Scan for the cell matching the given text and deliver its (X, Y) coordinate at center. 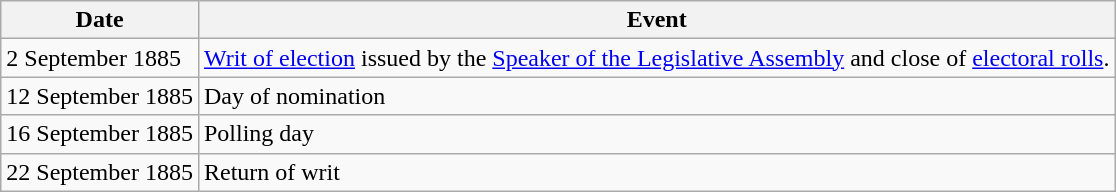
16 September 1885 (100, 134)
Return of writ (656, 172)
12 September 1885 (100, 96)
Date (100, 20)
Day of nomination (656, 96)
22 September 1885 (100, 172)
Polling day (656, 134)
2 September 1885 (100, 58)
Event (656, 20)
Writ of election issued by the Speaker of the Legislative Assembly and close of electoral rolls. (656, 58)
